Scan for the cell matching the given text and deliver its [x, y] coordinate at center. 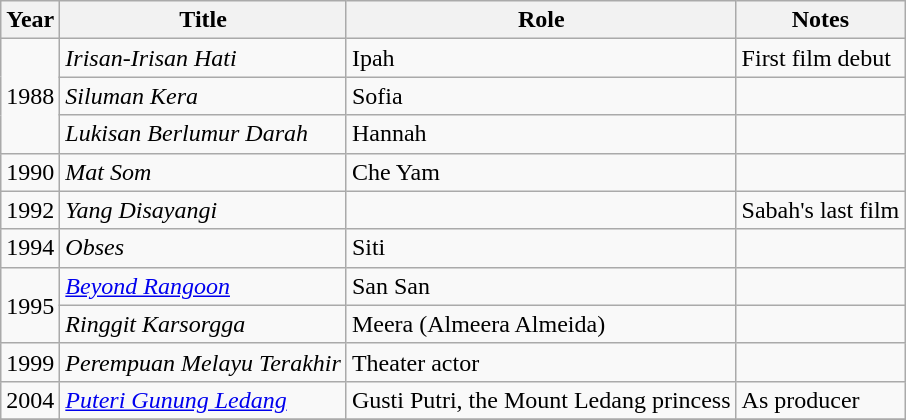
San San [541, 286]
Yang Disayangi [204, 210]
Beyond Rangoon [204, 286]
Che Yam [541, 172]
Obses [204, 248]
1992 [30, 210]
Role [541, 20]
1999 [30, 362]
Siti [541, 248]
Notes [820, 20]
Perempuan Melayu Terakhir [204, 362]
Meera (Almeera Almeida) [541, 324]
Gusti Putri, the Mount Ledang princess [541, 400]
Hannah [541, 134]
Sabah's last film [820, 210]
2004 [30, 400]
1988 [30, 96]
Ringgit Karsorgga [204, 324]
Sofia [541, 96]
1995 [30, 305]
Siluman Kera [204, 96]
First film debut [820, 58]
1990 [30, 172]
Mat Som [204, 172]
Lukisan Berlumur Darah [204, 134]
Title [204, 20]
1994 [30, 248]
Year [30, 20]
Ipah [541, 58]
Puteri Gunung Ledang [204, 400]
Theater actor [541, 362]
As producer [820, 400]
Irisan-Irisan Hati [204, 58]
